Provide the (x, y) coordinate of the cell's center where the given text is located.  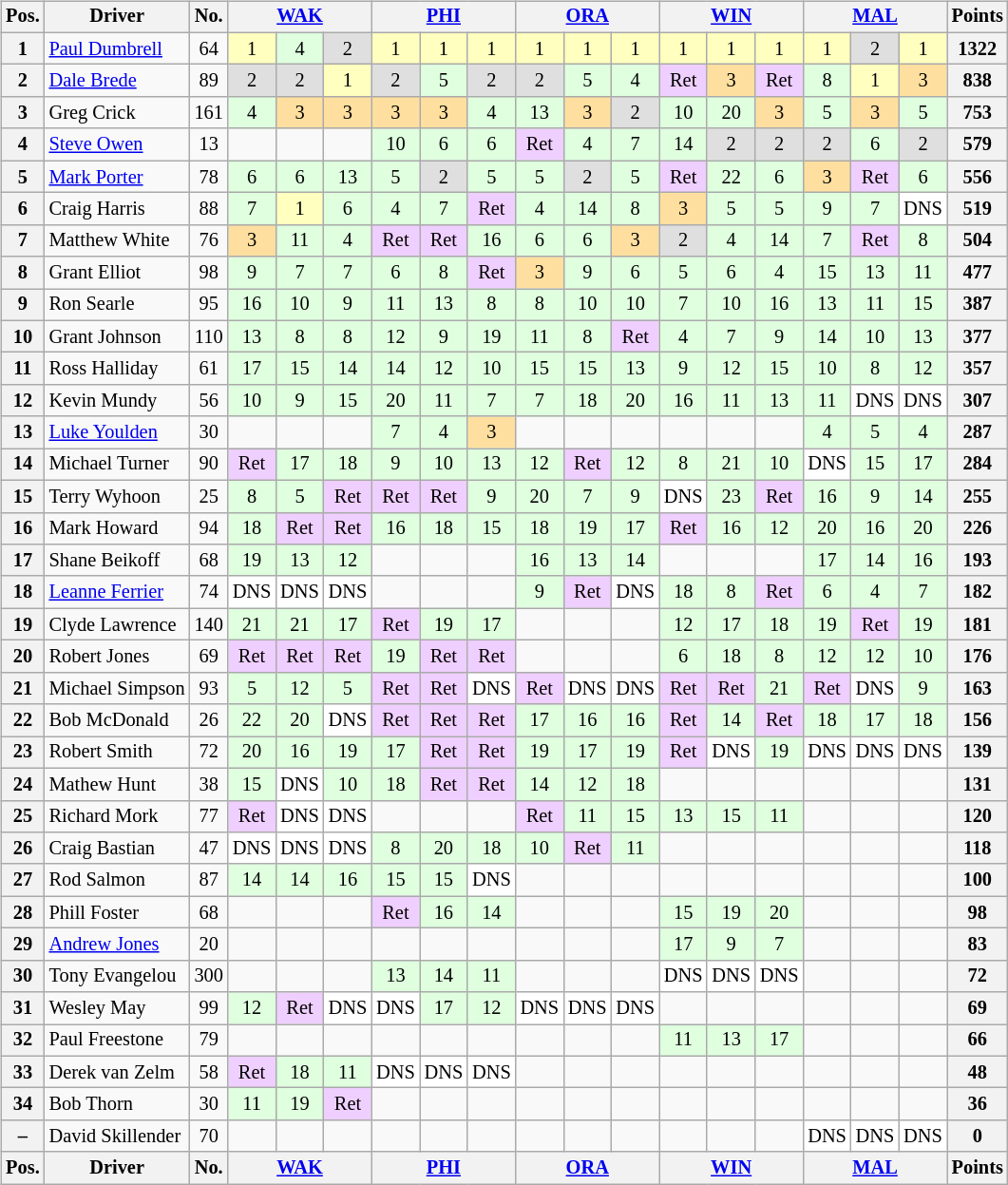
31 (23, 1008)
87 (209, 880)
61 (209, 369)
163 (978, 688)
34 (23, 1104)
Robert Jones (118, 657)
Paul Freestone (118, 1041)
95 (209, 305)
Richard Mork (118, 816)
66 (978, 1041)
33 (23, 1072)
Wesley May (118, 1008)
38 (209, 784)
94 (209, 528)
77 (209, 816)
287 (978, 432)
93 (209, 688)
357 (978, 369)
Kevin Mundy (118, 401)
193 (978, 561)
24 (23, 784)
118 (978, 849)
32 (23, 1041)
579 (978, 144)
140 (209, 624)
28 (23, 912)
504 (978, 240)
Clyde Lawrence (118, 624)
377 (978, 336)
182 (978, 592)
Craig Harris (118, 209)
Mathew Hunt (118, 784)
284 (978, 465)
110 (209, 336)
Greg Crick (118, 113)
100 (978, 880)
1322 (978, 48)
58 (209, 1072)
307 (978, 401)
99 (209, 1008)
89 (209, 81)
Ron Searle (118, 305)
387 (978, 305)
181 (978, 624)
74 (209, 592)
131 (978, 784)
Michael Simpson (118, 688)
477 (978, 273)
47 (209, 849)
120 (978, 816)
255 (978, 496)
64 (209, 48)
Derek van Zelm (118, 1072)
90 (209, 465)
Dale Brede (118, 81)
753 (978, 113)
Ross Halliday (118, 369)
Mark Howard (118, 528)
Craig Bastian (118, 849)
0 (978, 1137)
Rod Salmon (118, 880)
27 (23, 880)
78 (209, 177)
Luke Youlden (118, 432)
Bob Thorn (118, 1104)
Michael Turner (118, 465)
Terry Wyhoon (118, 496)
Leanne Ferrier (118, 592)
70 (209, 1137)
Robert Smith (118, 753)
556 (978, 177)
139 (978, 753)
Grant Johnson (118, 336)
David Skillender (118, 1137)
79 (209, 1041)
76 (209, 240)
838 (978, 81)
226 (978, 528)
29 (23, 945)
Grant Elliot (118, 273)
– (23, 1137)
Tony Evangelou (118, 976)
88 (209, 209)
161 (209, 113)
Paul Dumbrell (118, 48)
Mark Porter (118, 177)
Bob McDonald (118, 720)
48 (978, 1072)
519 (978, 209)
Steve Owen (118, 144)
Shane Beikoff (118, 561)
176 (978, 657)
300 (209, 976)
36 (978, 1104)
Matthew White (118, 240)
Andrew Jones (118, 945)
Phill Foster (118, 912)
83 (978, 945)
56 (209, 401)
156 (978, 720)
